Search for the cell housing the specified text and yield its [x, y] center coordinate. 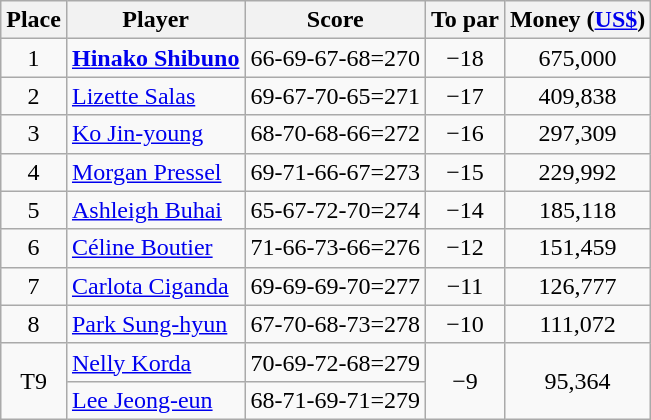
66-69-67-68=270 [336, 58]
4 [34, 172]
−18 [466, 58]
126,777 [577, 286]
1 [34, 58]
Céline Boutier [155, 248]
71-66-73-66=276 [336, 248]
−10 [466, 324]
68-70-68-66=272 [336, 134]
Money (US$) [577, 20]
−15 [466, 172]
Park Sung-hyun [155, 324]
409,838 [577, 96]
Nelly Korda [155, 362]
Ashleigh Buhai [155, 210]
69-69-69-70=277 [336, 286]
69-71-66-67=273 [336, 172]
67-70-68-73=278 [336, 324]
Lizette Salas [155, 96]
Ko Jin-young [155, 134]
Carlota Ciganda [155, 286]
6 [34, 248]
5 [34, 210]
To par [466, 20]
−14 [466, 210]
111,072 [577, 324]
−17 [466, 96]
T9 [34, 381]
151,459 [577, 248]
Place [34, 20]
69-67-70-65=271 [336, 96]
−12 [466, 248]
297,309 [577, 134]
−9 [466, 381]
2 [34, 96]
−11 [466, 286]
Score [336, 20]
8 [34, 324]
Player [155, 20]
229,992 [577, 172]
185,118 [577, 210]
675,000 [577, 58]
70-69-72-68=279 [336, 362]
−16 [466, 134]
68-71-69-71=279 [336, 400]
Lee Jeong-eun [155, 400]
Morgan Pressel [155, 172]
Hinako Shibuno [155, 58]
7 [34, 286]
3 [34, 134]
95,364 [577, 381]
65-67-72-70=274 [336, 210]
